Scan for the cell matching the given text and deliver its [X, Y] coordinate at center. 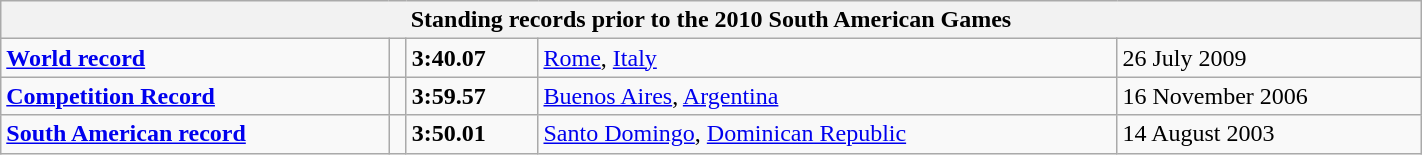
26 July 2009 [1269, 58]
Santo Domingo, Dominican Republic [828, 134]
16 November 2006 [1269, 96]
14 August 2003 [1269, 134]
Competition Record [195, 96]
World record [195, 58]
3:40.07 [472, 58]
Standing records prior to the 2010 South American Games [711, 20]
3:59.57 [472, 96]
Rome, Italy [828, 58]
South American record [195, 134]
Buenos Aires, Argentina [828, 96]
3:50.01 [472, 134]
